Provide the (X, Y) coordinate of the cell's center where the given text is located.  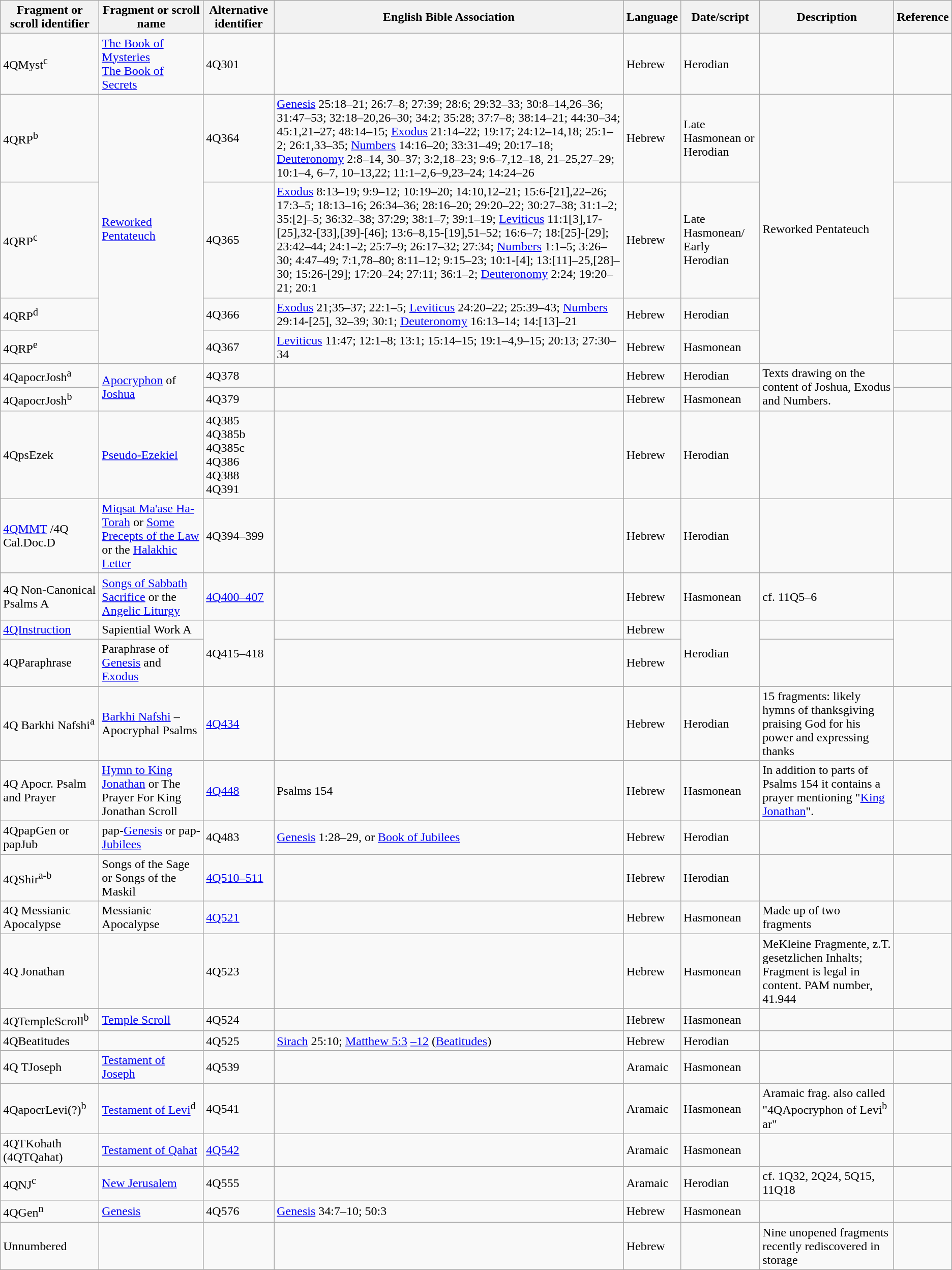
4Q400–407 (239, 596)
Exodus 21;35–37; 22:1–5; Leviticus 24:20–22; 25:39–43; Numbers 29:14-[25], 32–39; 30:1; Deuteronomy 16:13–14; 14:[13]–21 (449, 314)
4Q576 (239, 1211)
4Q365 (239, 240)
Reference (923, 17)
Date/script (720, 17)
Sapiential Work A (152, 629)
Alternative identifier (239, 17)
4QGenn (50, 1211)
4Q434 (239, 723)
4QTempleScrollb (50, 1020)
Made up of two fragments (827, 918)
Genesis 1:28–29, or Book of Jubilees (449, 838)
Genesis (152, 1211)
4QTKohath (4QTQahat) (50, 1150)
4Q3854Q385b4Q385c4Q3864Q3884Q391 (239, 455)
4Q366 (239, 314)
Hymn to King Jonathan or The Prayer For King Jonathan Scroll (152, 791)
4QapocrJosha (50, 376)
4Q541 (239, 1109)
4Q542 (239, 1150)
Aramaic frag. also called "4QApocryphon of Levib ar" (827, 1109)
4Q524 (239, 1020)
pap-Genesis or pap-Jubilees (152, 838)
4Q394–399 (239, 536)
4Q Jonathan (50, 971)
15 fragments: likely hymns of thanksgiving praising God for his power and expressing thanks (827, 723)
Nine unopened fragments recently rediscovered in storage (827, 1246)
4QNJc (50, 1184)
Late Hasmonean or Herodian (720, 138)
cf. 11Q5–6 (827, 596)
4Q539 (239, 1066)
Testament of Qahat (152, 1150)
Barkhi Nafshi – Apocryphal Psalms (152, 723)
4Q379 (239, 399)
Description (827, 17)
Unnumbered (50, 1246)
Genesis 34:7–10; 50:3 (449, 1211)
cf. 1Q32, 2Q24, 5Q15, 11Q18 (827, 1184)
Apocryphon of Joshua (152, 387)
4Q483 (239, 838)
Sirach 25:10; Matthew 5:3 –12 (Beatitudes) (449, 1041)
Fragment or scroll name (152, 17)
4Q415–418 (239, 653)
4Q Barkhi Nafshia (50, 723)
4Q555 (239, 1184)
Leviticus 11:47; 12:1–8; 13:1; 15:14–15; 19:1–4,9–15; 20:13; 27:30–34 (449, 347)
Texts drawing on the content of Joshua, Exodus and Numbers. (827, 387)
4Q301 (239, 64)
Late Hasmonean/ Early Herodian (720, 240)
New Jerusalem (152, 1184)
4QpapGen or papJub (50, 838)
Testament of Levid (152, 1109)
4Q510–511 (239, 878)
MeKleine Fragmente, z.T. gesetzlichen Inhalts; Fragment is legal in content. PAM number, 41.944 (827, 971)
Psalms 154 (449, 791)
Fragment or scroll identifier (50, 17)
4Q521 (239, 918)
Songs of the Sageor Songs of the Maskil (152, 878)
Testament of Joseph (152, 1066)
Language (652, 17)
Temple Scroll (152, 1020)
4QRPb (50, 138)
4QRPd (50, 314)
Songs of Sabbath Sacrifice or the Angelic Liturgy (152, 596)
4Q Non-Canonical Psalms A (50, 596)
4Q525 (239, 1041)
4Q364 (239, 138)
4QpsEzek (50, 455)
4Q Apocr. Psalm and Prayer (50, 791)
4QRPe (50, 347)
Miqsat Ma'ase Ha-Torah or Some Precepts of the Law or the Halakhic Letter (152, 536)
The Book of MysteriesThe Book of Secrets (152, 64)
4Q448 (239, 791)
4Q523 (239, 971)
4Q378 (239, 376)
Paraphrase of Genesis and Exodus (152, 662)
4Q TJoseph (50, 1066)
4QBeatitudes (50, 1041)
4QMystc (50, 64)
4QInstruction (50, 629)
In addition to parts of Psalms 154 it contains a prayer mentioning "King Jonathan". (827, 791)
4QShira-b (50, 878)
4QapocrLevi(?)b (50, 1109)
4Q Messianic Apocalypse (50, 918)
4QapocrJoshb (50, 399)
4QMMT /4Q Cal.Doc.D (50, 536)
Pseudo-Ezekiel (152, 455)
Messianic Apocalypse (152, 918)
English Bible Association (449, 17)
4Q367 (239, 347)
4QRPc (50, 240)
4QParaphrase (50, 662)
